Return the [X, Y] coordinate for the center point of the cell that contains the specified text.  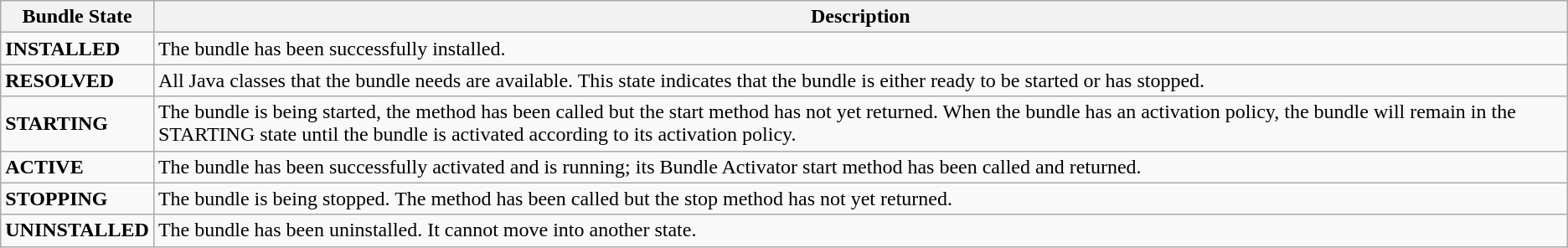
RESOLVED [77, 80]
ACTIVE [77, 167]
Bundle State [77, 17]
The bundle has been uninstalled. It cannot move into another state. [860, 230]
All Java classes that the bundle needs are available. This state indicates that the bundle is either ready to be started or has stopped. [860, 80]
INSTALLED [77, 49]
STOPPING [77, 199]
STARTING [77, 124]
The bundle has been successfully installed. [860, 49]
The bundle is being stopped. The method has been called but the stop method has not yet returned. [860, 199]
Description [860, 17]
UNINSTALLED [77, 230]
The bundle has been successfully activated and is running; its Bundle Activator start method has been called and returned. [860, 167]
